Output the (x, y) coordinate of the center of the cell containing the given text.  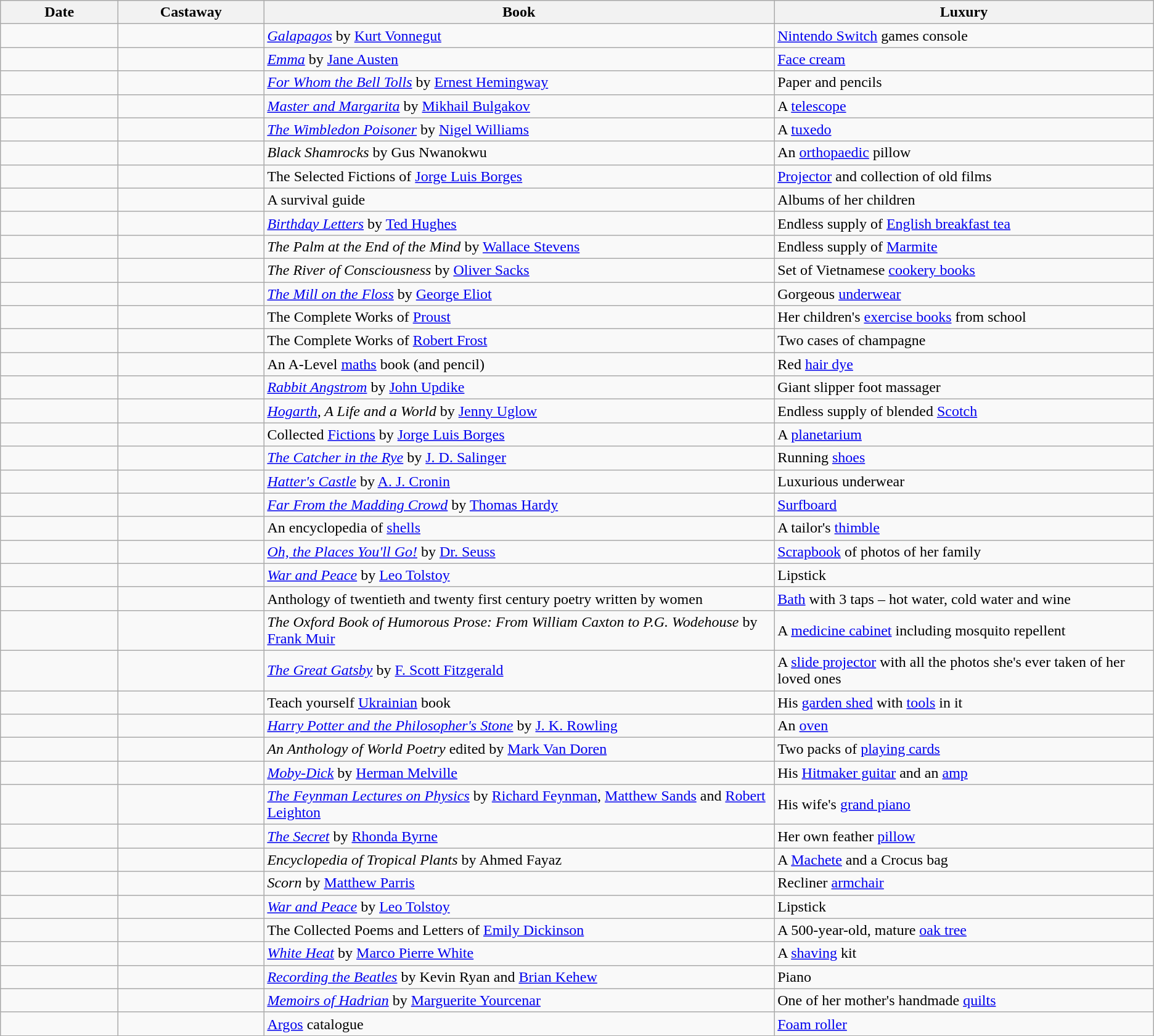
Oh, the Places You'll Go! by Dr. Seuss (519, 552)
Paper and pencils (964, 83)
Rabbit Angstrom by John Updike (519, 388)
Anthology of twentieth and twenty first century poetry written by women (519, 598)
A medicine cabinet including mosquito repellent (964, 630)
An encyclopedia of shells (519, 528)
His wife's grand piano (964, 805)
The Mill on the Floss by George Eliot (519, 294)
An oven (964, 726)
Moby-Dick by Herman Melville (519, 773)
Two packs of playing cards (964, 749)
Surfboard (964, 505)
Bath with 3 taps – hot water, cold water and wine (964, 598)
Her children's exercise books from school (964, 317)
A 500-year-old, mature oak tree (964, 930)
Projector and collection of old films (964, 176)
The Great Gatsby by F. Scott Fitzgerald (519, 671)
An orthopaedic pillow (964, 153)
Foam roller (964, 1024)
A slide projector with all the photos she's ever taken of her loved ones (964, 671)
Collected Fictions by Jorge Luis Borges (519, 434)
Gorgeous underwear (964, 294)
An A-Level maths book (and pencil) (519, 364)
Albums of her children (964, 200)
For Whom the Bell Tolls by Ernest Hemingway (519, 83)
The Catcher in the Rye by J. D. Salinger (519, 458)
Two cases of champagne (964, 341)
White Heat by Marco Pierre White (519, 953)
Set of Vietnamese cookery books (964, 270)
Harry Potter and the Philosopher's Stone by J. K. Rowling (519, 726)
Emma by Jane Austen (519, 59)
A Machete and a Crocus bag (964, 860)
Her own feather pillow (964, 836)
The Oxford Book of Humorous Prose: From William Caxton to P.G. Wodehouse by Frank Muir (519, 630)
Giant slipper foot massager (964, 388)
His garden shed with tools in it (964, 702)
Hatter's Castle by A. J. Cronin (519, 481)
Scorn by Matthew Parris (519, 883)
The Palm at the End of the Mind by Wallace Stevens (519, 247)
A planetarium (964, 434)
Scrapbook of photos of her family (964, 552)
A tuxedo (964, 129)
His Hitmaker guitar and an amp (964, 773)
Argos catalogue (519, 1024)
Galapagos by Kurt Vonnegut (519, 36)
An Anthology of World Poetry edited by Mark Van Doren (519, 749)
Luxurious underwear (964, 481)
Endless supply of blended Scotch (964, 411)
Nintendo Switch games console (964, 36)
Black Shamrocks by Gus Nwanokwu (519, 153)
Endless supply of English breakfast tea (964, 223)
The Complete Works of Robert Frost (519, 341)
Teach yourself Ukrainian book (519, 702)
The Secret by Rhonda Byrne (519, 836)
Red hair dye (964, 364)
A survival guide (519, 200)
The Feynman Lectures on Physics by Richard Feynman, Matthew Sands and Robert Leighton (519, 805)
Endless supply of Marmite (964, 247)
Running shoes (964, 458)
Far From the Madding Crowd by Thomas Hardy (519, 505)
The Collected Poems and Letters of Emily Dickinson (519, 930)
Master and Margarita by Mikhail Bulgakov (519, 106)
Book (519, 12)
Recliner armchair (964, 883)
A telescope (964, 106)
A tailor's thimble (964, 528)
Piano (964, 977)
Encyclopedia of Tropical Plants by Ahmed Fayaz (519, 860)
The River of Consciousness by Oliver Sacks (519, 270)
A shaving kit (964, 953)
The Selected Fictions of Jorge Luis Borges (519, 176)
Date (59, 12)
The Wimbledon Poisoner by Nigel Williams (519, 129)
Face cream (964, 59)
Birthday Letters by Ted Hughes (519, 223)
Hogarth, A Life and a World by Jenny Uglow (519, 411)
Recording the Beatles by Kevin Ryan and Brian Kehew (519, 977)
One of her mother's handmade quilts (964, 1000)
Luxury (964, 12)
Castaway (191, 12)
The Complete Works of Proust (519, 317)
Memoirs of Hadrian by Marguerite Yourcenar (519, 1000)
